Determine the [x, y] coordinate at the center of the cell enclosing the given text.  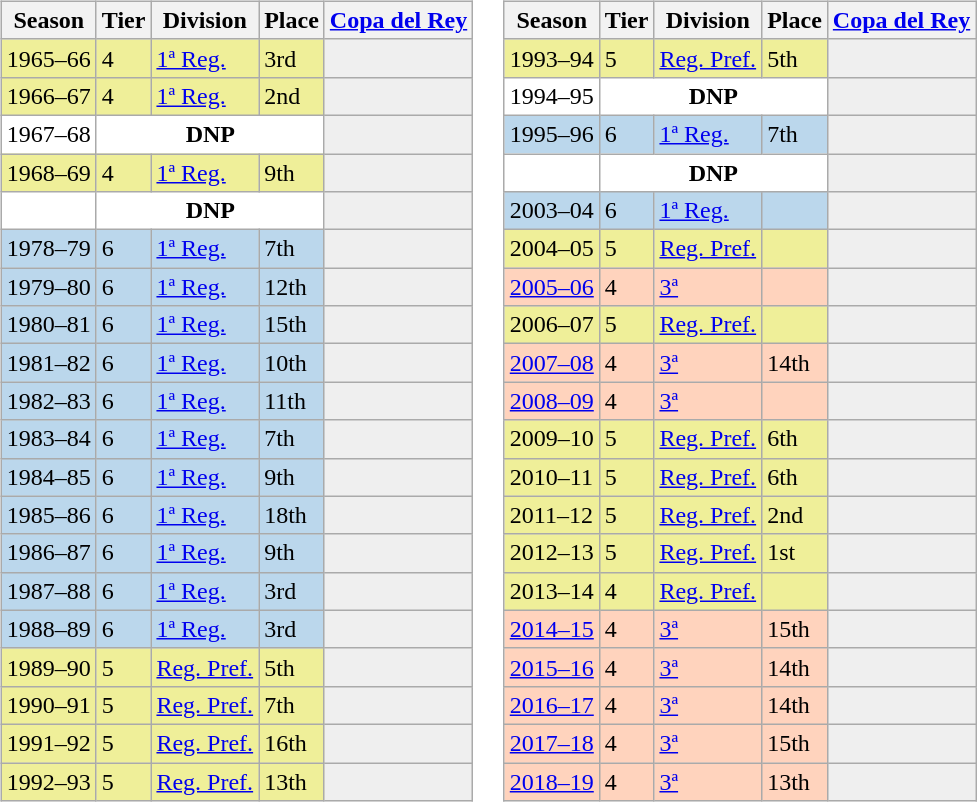
1979–80 [48, 287]
2011–12 [552, 515]
11th [292, 401]
1982–83 [48, 401]
2004–05 [552, 249]
2010–11 [552, 477]
1984–85 [48, 477]
12th [292, 287]
1995–96 [552, 134]
1991–92 [48, 743]
2018–19 [552, 781]
2012–13 [552, 553]
2016–17 [552, 705]
2013–14 [552, 591]
1966–67 [48, 96]
1994–95 [552, 96]
1990–91 [48, 705]
1965–66 [48, 58]
16th [292, 743]
1985–86 [48, 515]
2003–04 [552, 211]
1981–82 [48, 363]
18th [292, 515]
1968–69 [48, 173]
2017–18 [552, 743]
1983–84 [48, 439]
1980–81 [48, 325]
10th [292, 363]
1967–68 [48, 134]
1989–90 [48, 667]
2008–09 [552, 401]
1st [795, 553]
1978–79 [48, 249]
1986–87 [48, 553]
1988–89 [48, 629]
2007–08 [552, 363]
2005–06 [552, 287]
1993–94 [552, 58]
2015–16 [552, 667]
2009–10 [552, 439]
2014–15 [552, 629]
1992–93 [48, 781]
1987–88 [48, 591]
2006–07 [552, 325]
